Locate the cell with the specified text and output its [x, y] center coordinate. 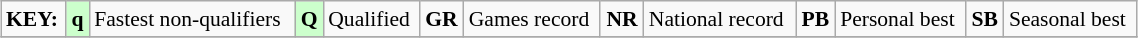
Q [309, 19]
Fastest non-qualifiers [192, 19]
q [78, 19]
NR [622, 19]
PB [816, 19]
Qualified [371, 19]
Games record [532, 19]
KEY: [34, 19]
GR [442, 19]
SB [985, 19]
Seasonal best [1070, 19]
National record [720, 19]
Personal best [900, 19]
